Determine the (X, Y) coordinate at the center of the cell enclosing the given text.  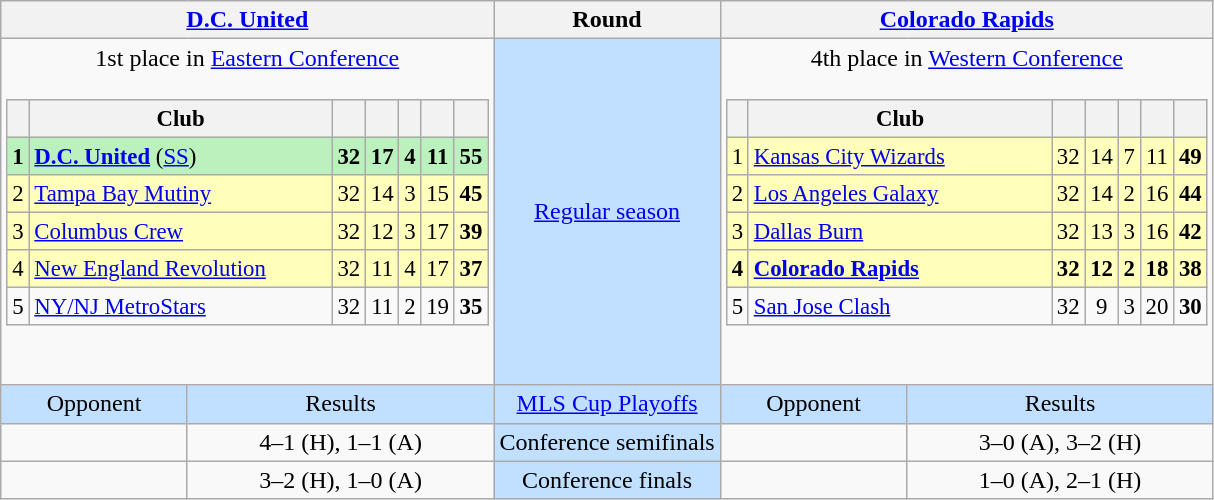
9 (1102, 306)
18 (1156, 268)
1–0 (A), 2–1 (H) (1060, 480)
Conference finals (607, 480)
3–0 (A), 3–2 (H) (1060, 442)
44 (1190, 193)
D.C. United (248, 20)
Dallas Burn (900, 231)
New England Revolution (180, 268)
19 (438, 306)
49 (1190, 156)
Round (607, 20)
Conference semifinals (607, 442)
NY/NJ MetroStars (180, 306)
37 (470, 268)
55 (470, 156)
Kansas City Wizards (900, 156)
Tampa Bay Mutiny (180, 193)
D.C. United (SS) (180, 156)
3–2 (H), 1–0 (A) (340, 480)
35 (470, 306)
4–1 (H), 1–1 (A) (340, 442)
45 (470, 193)
15 (438, 193)
Regular season (607, 212)
Columbus Crew (180, 231)
13 (1102, 231)
San Jose Clash (900, 306)
Los Angeles Galaxy (900, 193)
42 (1190, 231)
7 (1129, 156)
38 (1190, 268)
20 (1156, 306)
39 (470, 231)
30 (1190, 306)
MLS Cup Playoffs (607, 404)
